From the cell containing the given text, extract its center point as (X, Y) coordinate. 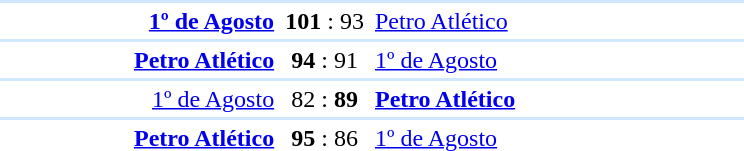
82 : 89 (325, 99)
101 : 93 (325, 21)
94 : 91 (325, 60)
